Output the (X, Y) coordinate of the center of the cell containing the given text.  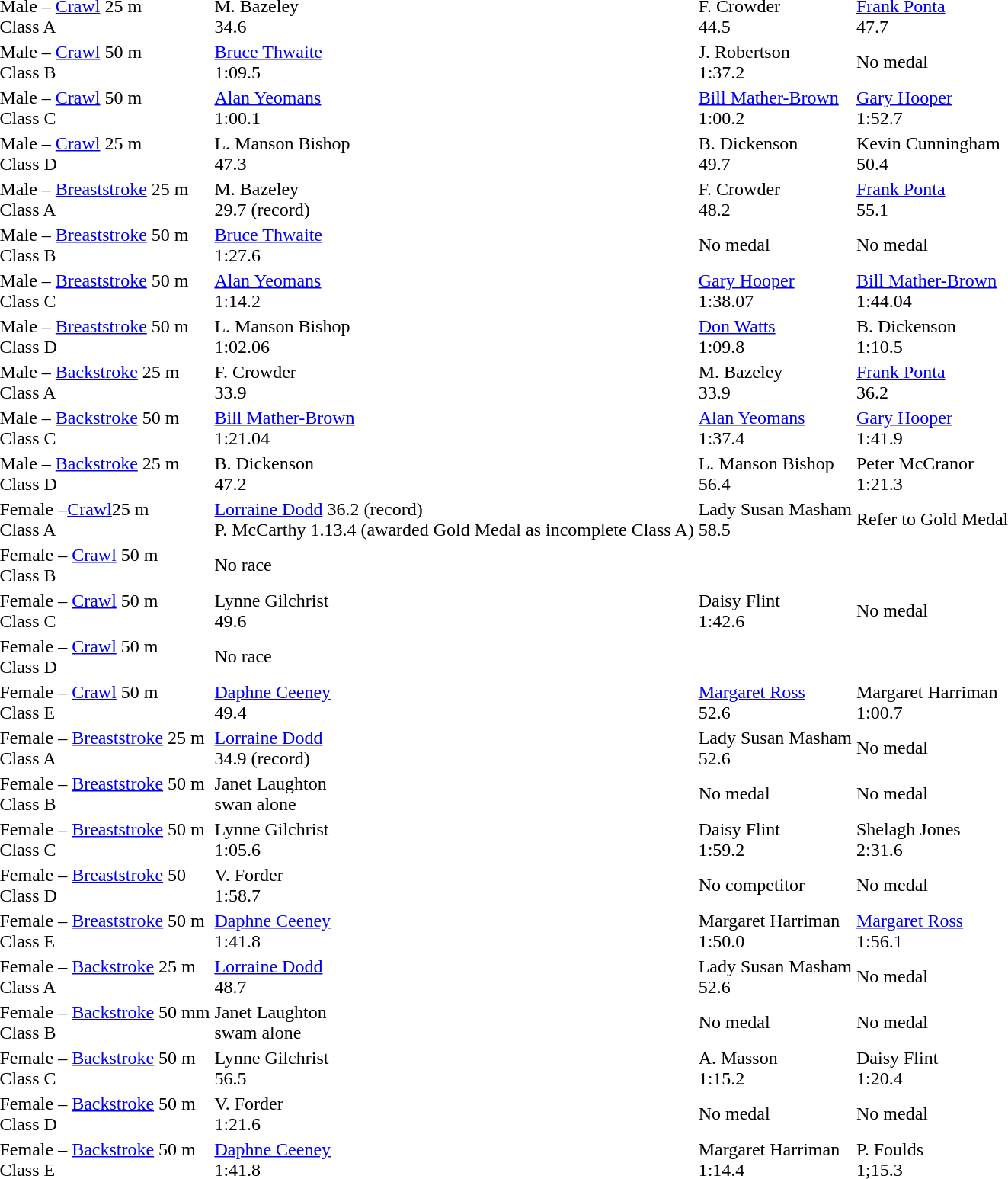
Alan Yeomans 1:00.1 (454, 108)
Lorraine Dodd 48.7 (454, 977)
Lady Susan Masham 58.5 (775, 520)
M. Bazeley 33.9 (775, 383)
L. Manson Bishop 56.4 (775, 474)
Lorraine Dodd 34.9 (record) (454, 748)
B. Dickenson 47.2 (454, 474)
J. Robertson 1:37.2 (775, 62)
Margaret Ross 52.6 (775, 703)
Lynne Gilchrist 49.6 (454, 611)
Bruce Thwaite 1:27.6 (454, 245)
Daisy Flint 1:59.2 (775, 840)
Bill Mather-Brown 1:21.04 (454, 428)
V. Forder 1:58.7 (454, 886)
Bruce Thwaite 1:09.5 (454, 62)
Lynne Gilchrist 56.5 (454, 1068)
Bill Mather-Brown 1:00.2 (775, 108)
Alan Yeomans 1:14.2 (454, 291)
Daphne Ceeney 1:41.8 (454, 931)
B. Dickenson 49.7 (775, 154)
L. Manson Bishop 1:02.06 (454, 337)
Janet Laughton swam alone (454, 1023)
Alan Yeomans 1:37.4 (775, 428)
Daphne Ceeney 49.4 (454, 703)
F. Crowder 48.2 (775, 200)
Daisy Flint 1:42.6 (775, 611)
A. Masson 1:15.2 (775, 1068)
V. Forder 1:21.6 (454, 1114)
No competitor (775, 886)
F. Crowder 33.9 (454, 383)
L. Manson Bishop 47.3 (454, 154)
Lorraine Dodd 36.2 (record) P. McCarthy 1.13.4 (awarded Gold Medal as incomplete Class A) (454, 520)
Margaret Harriman 1:50.0 (775, 931)
Lynne Gilchrist 1:05.6 (454, 840)
Gary Hooper 1:38.07 (775, 291)
Janet Laughton swan alone (454, 794)
M. Bazeley 29.7 (record) (454, 200)
Don Watts 1:09.8 (775, 337)
